Return the [X, Y] coordinate for the center point of the cell that contains the specified text.  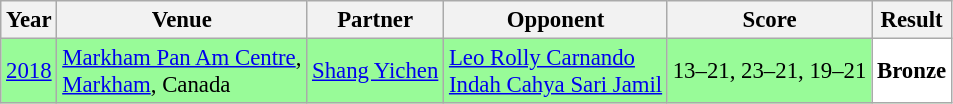
Leo Rolly Carnando Indah Cahya Sari Jamil [556, 72]
Opponent [556, 20]
2018 [29, 72]
Venue [182, 20]
Year [29, 20]
Score [769, 20]
Shang Yichen [376, 72]
Markham Pan Am Centre,Markham, Canada [182, 72]
Partner [376, 20]
13–21, 23–21, 19–21 [769, 72]
Result [912, 20]
Bronze [912, 72]
